Identify which cell holds the provided text, then report its (x, y) central coordinate. 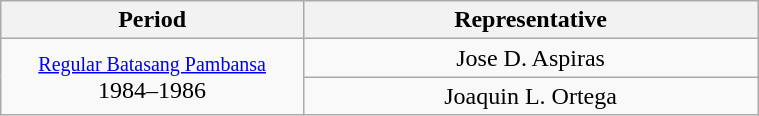
Regular Batasang Pambansa1984–1986 (152, 77)
Representative (530, 20)
Jose D. Aspiras (530, 58)
Joaquin L. Ortega (530, 96)
Period (152, 20)
